Determine the (x, y) coordinate at the center of the cell enclosing the given text.  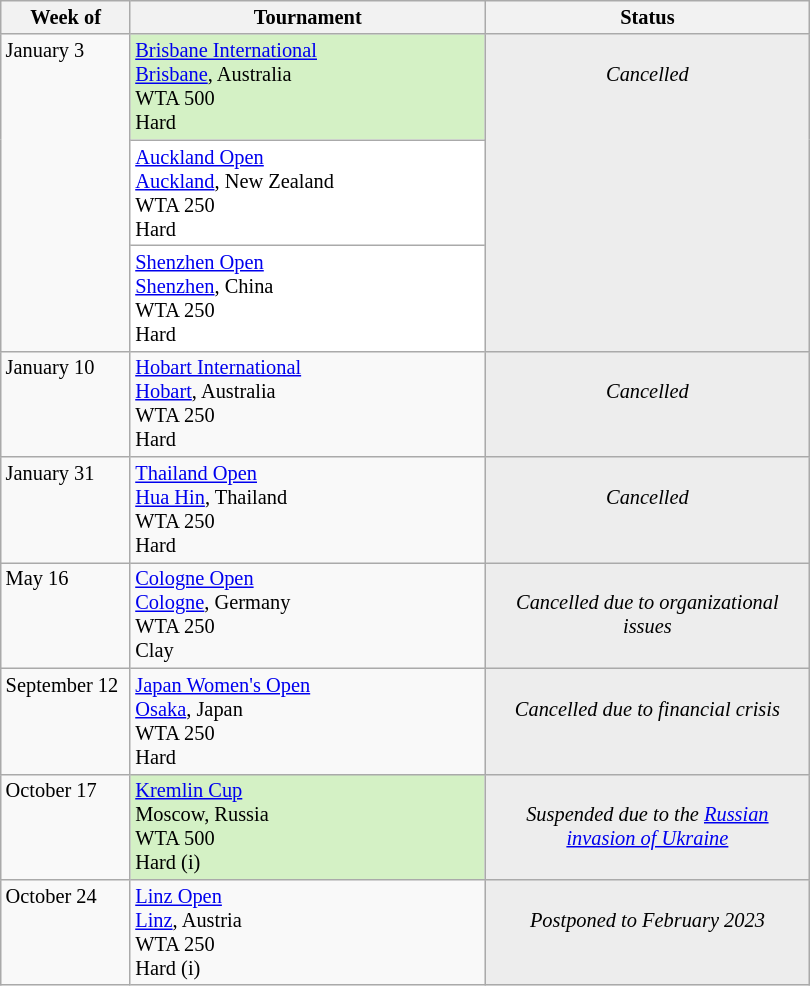
Week of (66, 17)
May 16 (66, 615)
Auckland Open Auckland, New ZealandWTA 250Hard (308, 193)
January 31 (66, 510)
Linz Open Linz, AustriaWTA 250Hard (i) (308, 932)
October 17 (66, 827)
Status (648, 17)
Shenzhen Open Shenzhen, ChinaWTA 250Hard (308, 298)
Hobart International Hobart, AustraliaWTA 250Hard (308, 404)
October 24 (66, 932)
Thailand Open Hua Hin, ThailandWTA 250Hard (308, 510)
Japan Women's Open Osaka, JapanWTA 250Hard (308, 721)
Cancelled due to financial crisis (648, 721)
September 12 (66, 721)
Cologne Open Cologne, GermanyWTA 250Clay (308, 615)
Brisbane International Brisbane, AustraliaWTA 500Hard (308, 87)
Tournament (308, 17)
January 10 (66, 404)
January 3 (66, 192)
Kremlin CupMoscow, RussiaWTA 500Hard (i) (308, 827)
Suspended due to the Russian invasion of Ukraine (648, 827)
Postponed to February 2023 (648, 932)
Cancelled due to organizational issues (648, 615)
